Output the (X, Y) coordinate of the center of the cell containing the given text.  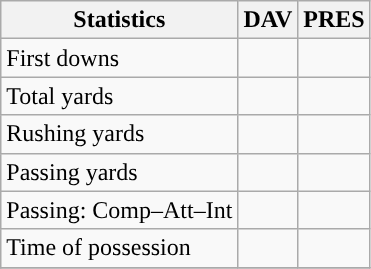
DAV (268, 20)
Statistics (120, 20)
Total yards (120, 96)
Passing yards (120, 172)
First downs (120, 58)
Rushing yards (120, 134)
Time of possession (120, 248)
Passing: Comp–Att–Int (120, 210)
PRES (334, 20)
